For the text-containing cell, return its midpoint in (x, y) coordinate format. 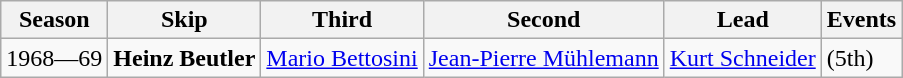
Skip (184, 20)
Lead (742, 20)
Season (54, 20)
Third (342, 20)
Events (861, 20)
Mario Bettosini (342, 58)
Kurt Schneider (742, 58)
(5th) (861, 58)
1968—69 (54, 58)
Second (544, 20)
Jean-Pierre Mühlemann (544, 58)
Heinz Beutler (184, 58)
